Find where the given text appears and provide that cell's center as (x, y) coordinate. 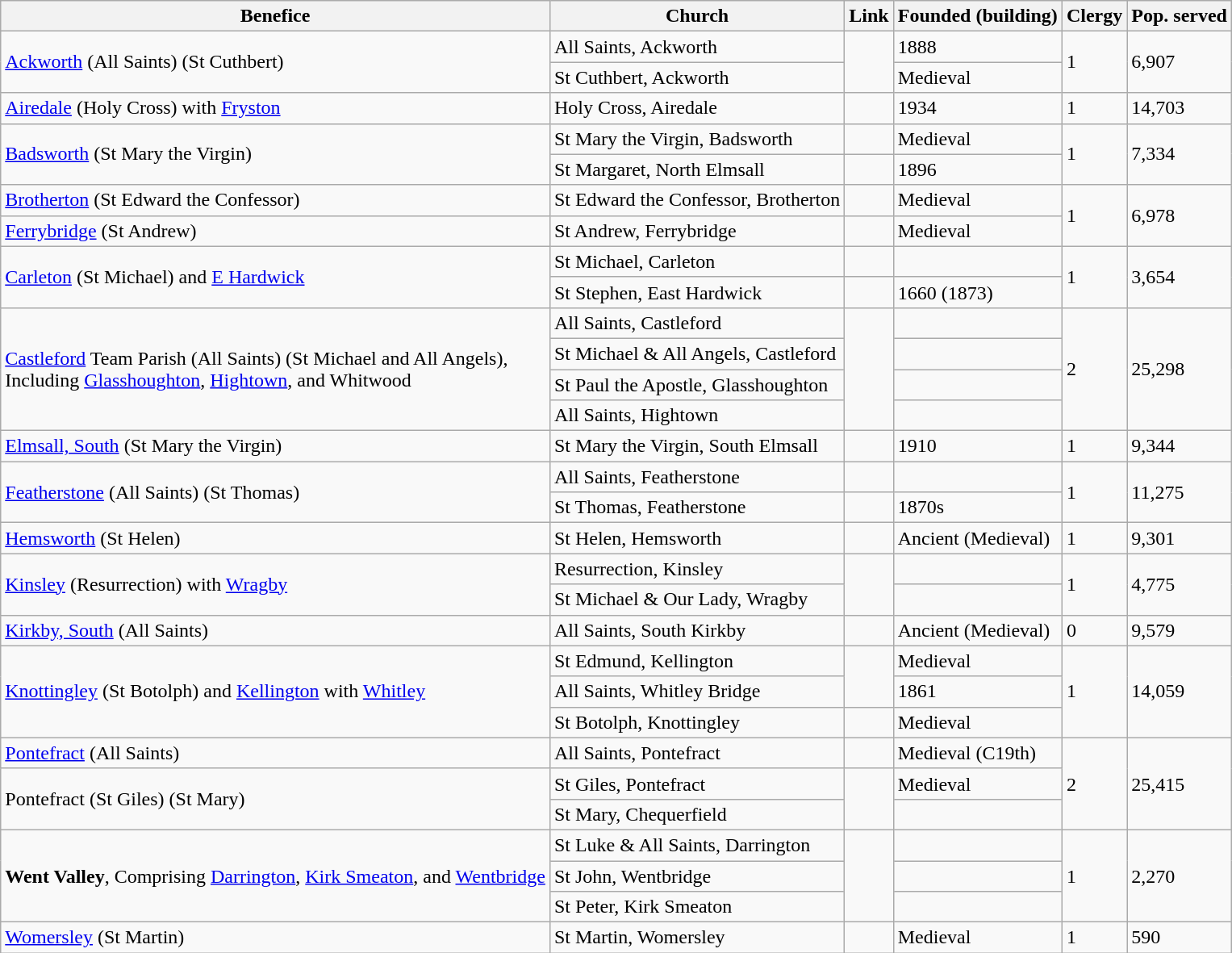
25,415 (1180, 784)
Church (697, 16)
All Saints, South Kirkby (697, 630)
1910 (978, 446)
25,298 (1180, 369)
Ferrybridge (St Andrew) (276, 231)
9,344 (1180, 446)
Pontefract (All Saints) (276, 753)
14,703 (1180, 108)
0 (1094, 630)
All Saints, Castleford (697, 323)
All Saints, Whitley Bridge (697, 692)
St Martin, Womersley (697, 938)
St Mary, Chequerfield (697, 814)
590 (1180, 938)
Pontefract (St Giles) (St Mary) (276, 799)
1870s (978, 508)
St Edmund, Kellington (697, 661)
Clergy (1094, 16)
Kirkby, South (All Saints) (276, 630)
St Andrew, Ferrybridge (697, 231)
9,579 (1180, 630)
Pop. served (1180, 16)
Medieval (C19th) (978, 753)
St Michael & Our Lady, Wragby (697, 600)
Featherstone (All Saints) (St Thomas) (276, 492)
Brotherton (St Edward the Confessor) (276, 200)
Castleford Team Parish (All Saints) (St Michael and All Angels),Including Glasshoughton, Hightown, and Whitwood (276, 369)
St Michael & All Angels, Castleford (697, 353)
St Mary the Virgin, South Elmsall (697, 446)
1660 (1873) (978, 292)
6,907 (1180, 62)
St Mary the Virgin, Badsworth (697, 139)
11,275 (1180, 492)
All Saints, Hightown (697, 416)
All Saints, Ackworth (697, 47)
1861 (978, 692)
1896 (978, 169)
9,301 (1180, 538)
4,775 (1180, 584)
Kinsley (Resurrection) with Wragby (276, 584)
14,059 (1180, 692)
St Peter, Kirk Smeaton (697, 907)
Womersley (St Martin) (276, 938)
Badsworth (St Mary the Virgin) (276, 154)
St Edward the Confessor, Brotherton (697, 200)
St Giles, Pontefract (697, 784)
Carleton (St Michael) and E Hardwick (276, 277)
St Luke & All Saints, Darrington (697, 845)
Knottingley (St Botolph) and Kellington with Whitley (276, 692)
All Saints, Featherstone (697, 477)
Elmsall, South (St Mary the Virgin) (276, 446)
1934 (978, 108)
Holy Cross, Airedale (697, 108)
St Thomas, Featherstone (697, 508)
St Cuthbert, Ackworth (697, 77)
St Botolph, Knottingley (697, 722)
Benefice (276, 16)
St Margaret, North Elmsall (697, 169)
Link (869, 16)
St Helen, Hemsworth (697, 538)
All Saints, Pontefract (697, 753)
Resurrection, Kinsley (697, 569)
Founded (building) (978, 16)
Ackworth (All Saints) (St Cuthbert) (276, 62)
St Stephen, East Hardwick (697, 292)
Hemsworth (St Helen) (276, 538)
1888 (978, 47)
3,654 (1180, 277)
Went Valley, Comprising Darrington, Kirk Smeaton, and Wentbridge (276, 876)
7,334 (1180, 154)
2,270 (1180, 876)
Airedale (Holy Cross) with Fryston (276, 108)
St Michael, Carleton (697, 261)
6,978 (1180, 215)
St John, Wentbridge (697, 876)
St Paul the Apostle, Glasshoughton (697, 385)
